Detect which cell encompasses the target text, then output its (x, y) center coordinate. 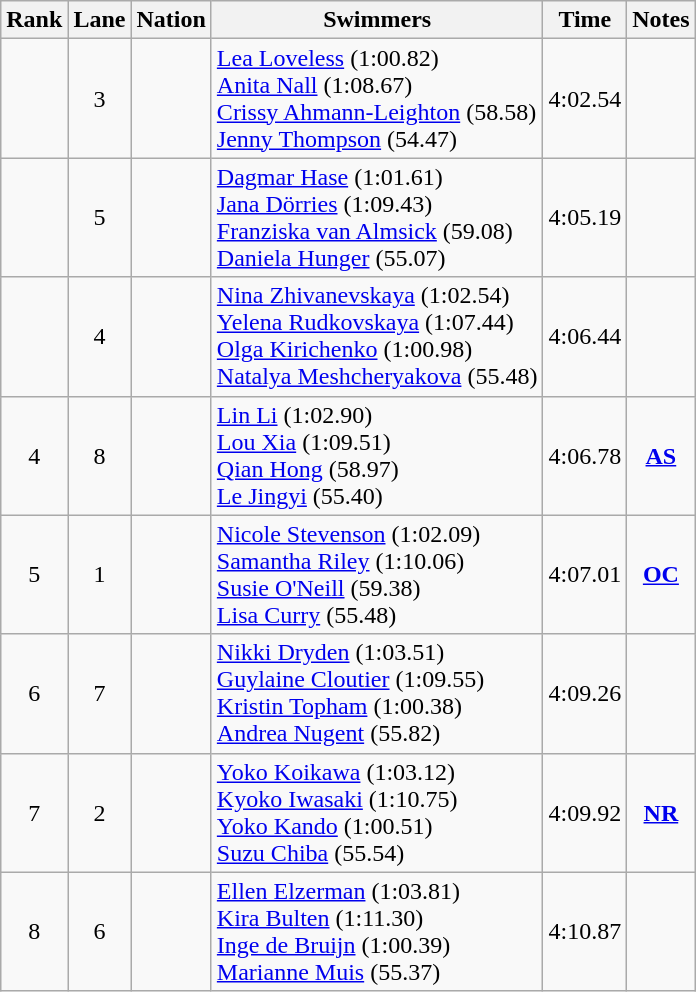
4:05.19 (585, 218)
3 (100, 98)
Notes (661, 20)
1 (100, 574)
Lane (100, 20)
Lea Loveless (1:00.82)Anita Nall (1:08.67)Crissy Ahmann-Leighton (58.58)Jenny Thompson (54.47) (377, 98)
Rank (34, 20)
AS (661, 456)
Swimmers (377, 20)
Nina Zhivanevskaya (1:02.54)Yelena Rudkovskaya (1:07.44)Olga Kirichenko (1:00.98)Natalya Meshcheryakova (55.48) (377, 336)
Nikki Dryden (1:03.51)Guylaine Cloutier (1:09.55)Kristin Topham (1:00.38)Andrea Nugent (55.82) (377, 694)
4:10.87 (585, 932)
Nicole Stevenson (1:02.09)Samantha Riley (1:10.06)Susie O'Neill (59.38)Lisa Curry (55.48) (377, 574)
Ellen Elzerman (1:03.81)Kira Bulten (1:11.30)Inge de Bruijn (1:00.39)Marianne Muis (55.37) (377, 932)
4:02.54 (585, 98)
Nation (171, 20)
NR (661, 812)
2 (100, 812)
4:09.26 (585, 694)
Lin Li (1:02.90)Lou Xia (1:09.51)Qian Hong (58.97)Le Jingyi (55.40) (377, 456)
4:07.01 (585, 574)
4:06.78 (585, 456)
4:09.92 (585, 812)
OC (661, 574)
Time (585, 20)
Yoko Koikawa (1:03.12)Kyoko Iwasaki (1:10.75)Yoko Kando (1:00.51)Suzu Chiba (55.54) (377, 812)
4:06.44 (585, 336)
Dagmar Hase (1:01.61)Jana Dörries (1:09.43)Franziska van Almsick (59.08)Daniela Hunger (55.07) (377, 218)
